From the cell containing the given text, extract its center point as (x, y) coordinate. 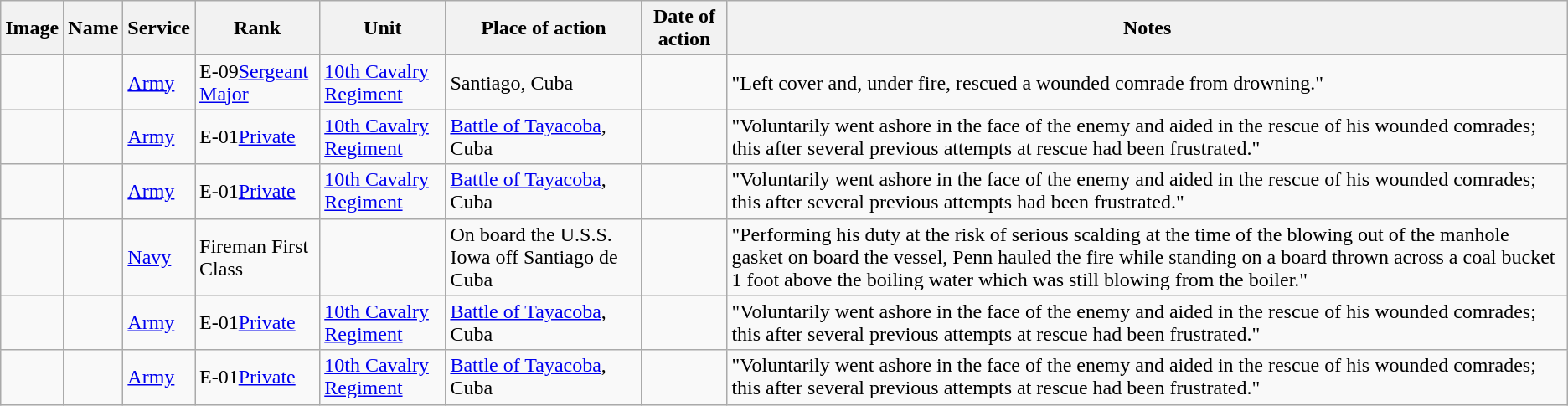
Notes (1148, 28)
E-09Sergeant Major (258, 82)
Unit (383, 28)
Name (94, 28)
Santiago, Cuba (544, 82)
Date of action (684, 28)
On board the U.S.S. Iowa off Santiago de Cuba (544, 257)
Image (32, 28)
Rank (258, 28)
Service (159, 28)
"Left cover and, under fire, rescued a wounded comrade from drowning." (1148, 82)
Navy (159, 257)
Fireman First Class (258, 257)
Place of action (544, 28)
